Pinpoint the cell where the given text exists, returning its (x, y) midpoint coordinate. 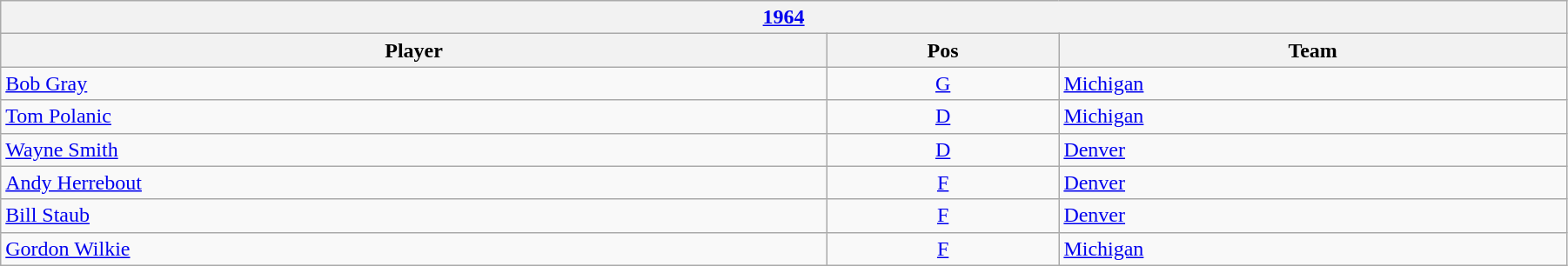
Andy Herrebout (414, 183)
1964 (784, 17)
Bill Staub (414, 216)
Gordon Wilkie (414, 249)
G (942, 83)
Player (414, 50)
Team (1313, 50)
Tom Polanic (414, 116)
Pos (942, 50)
Bob Gray (414, 83)
Wayne Smith (414, 150)
